Locate the cell with the specified text and output its (X, Y) center coordinate. 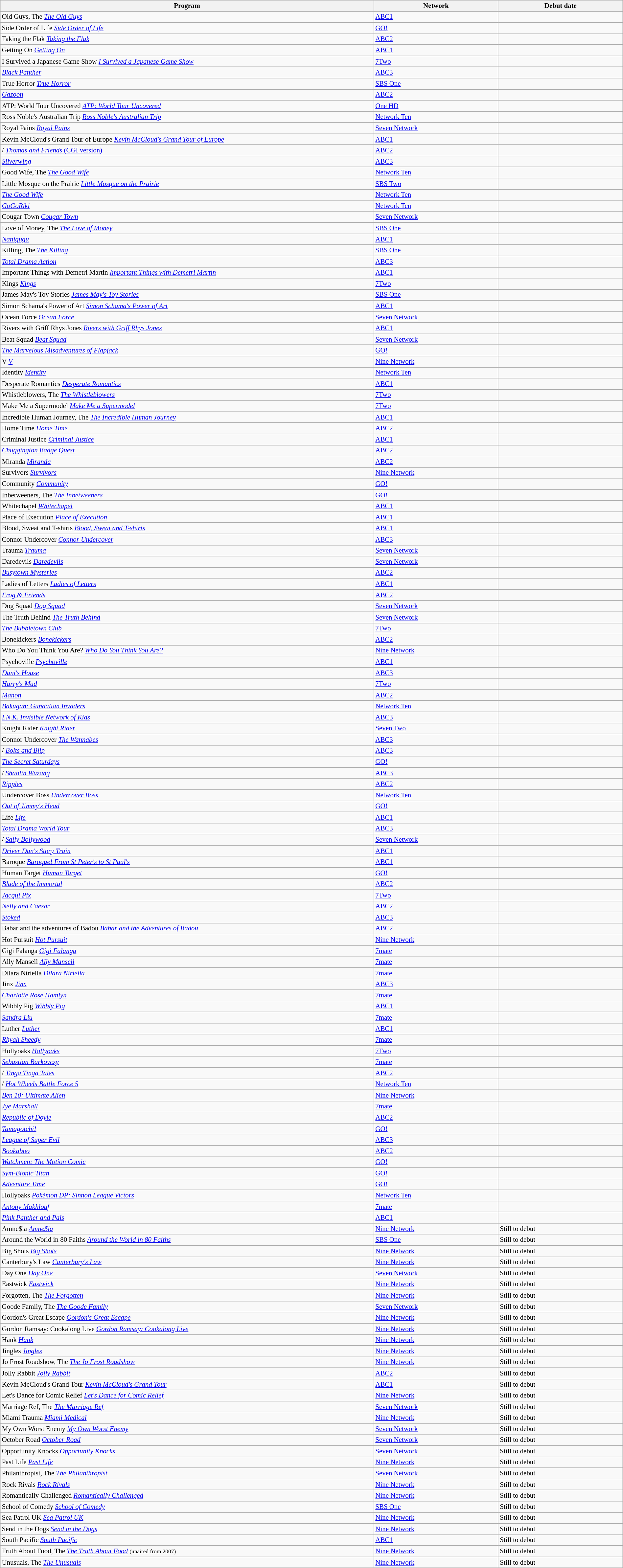
Gordon Ramsay: Cookalong Live Gordon Ramsay: Cookalong Live (187, 1329)
Life Life (187, 817)
Babar and the adventures of Badou Babar and the Adventures of Badou (187, 929)
Network (436, 6)
Criminal Justice Criminal Justice (187, 440)
Total Drama Action (187, 261)
Jacqui Pix (187, 895)
I Survived a Japanese Game Show I Survived a Japanese Game Show (187, 61)
Whistleblowers, The The Whistleblowers (187, 395)
Canterbury's Law Canterbury's Law (187, 1262)
The Marvelous Misadventures of Flapjack (187, 351)
Tamagotchi! (187, 1129)
Jolly Rabbit Jolly Rabbit (187, 1373)
Nanigugu (187, 239)
Bookaboo (187, 1151)
South Pacific South Pacific (187, 1540)
Who Do You Think You Are? Who Do You Think You Are? (187, 651)
School of Comedy School of Comedy (187, 1507)
Day One Day One (187, 1273)
Trauma Trauma (187, 551)
Eastwick Eastwick (187, 1284)
True Horror True Horror (187, 84)
Chuggington Badge Quest (187, 450)
V V (187, 362)
Knight Rider Knight Rider (187, 728)
Human Target Human Target (187, 873)
Out of Jimmy's Head (187, 806)
Killing, The The Killing (187, 250)
Sym-Bionic Titan (187, 1173)
Ben 10: Ultimate Alien (187, 1095)
Philanthropist, The The Philanthropist (187, 1473)
Kevin McCloud's Grand Tour Kevin McCloud's Grand Tour (187, 1384)
Miami Trauma Miami Medical (187, 1418)
Important Things with Demetri Martin Important Things with Demetri Martin (187, 273)
Total Drama World Tour (187, 829)
Hank Hank (187, 1340)
Simon Schama's Power of Art Simon Schama's Power of Art (187, 306)
Undercover Boss Undercover Boss (187, 795)
Place of Execution Place of Execution (187, 517)
Beat Squad Beat Squad (187, 339)
Miranda Miranda (187, 462)
Psychoville Psychoville (187, 662)
Frog & Friends (187, 595)
Debut date (561, 6)
I.N.K. Invisible Network of Kids (187, 717)
Ally Mansell Ally Mansell (187, 962)
Inbetweeners, The The Inbetweeners (187, 495)
Rhyah Sheedy (187, 1040)
Goode Family, The The Goode Family (187, 1307)
Ocean Force Ocean Force (187, 317)
Getting On Getting On (187, 50)
Rivers with Griff Rhys Jones Rivers with Griff Rhys Jones (187, 328)
Seven Two (436, 728)
Community Community (187, 484)
/ Thomas and Friends (CGI version) (187, 150)
Sandra Liu (187, 1017)
Nelly and Caesar (187, 906)
Good Wife, The The Good Wife (187, 172)
Jinx Jinx (187, 984)
Ladies of Letters Ladies of Letters (187, 584)
Marriage Ref, The The Marriage Ref (187, 1407)
/ Tinga Tinga Tales (187, 1073)
Gigi Falanga Gigi Falanga (187, 951)
Cougar Town Cougar Town (187, 217)
The Good Wife (187, 195)
Driver Dan's Story Train (187, 851)
SBS Two (436, 184)
Survivors Survivors (187, 473)
Truth About Food, The The Truth About Food (unaired from 2007) (187, 1551)
Make Me a Supermodel Make Me a Supermodel (187, 406)
Busytown Mysteries (187, 573)
Taking the Flak Taking the Flak (187, 39)
Stoked (187, 918)
Side Order of Life Side Order of Life (187, 28)
ATP: World Tour Uncovered ATP: World Tour Uncovered (187, 106)
James May's Toy Stories James May's Toy Stories (187, 295)
Baroque Baroque! From St Peter's to St Paul's (187, 862)
Dani's House (187, 673)
Opportunity Knocks Opportunity Knocks (187, 1451)
Ripples (187, 784)
/ Sally Bollywood (187, 840)
Unusuals, The The Unusuals (187, 1562)
Home Time Home Time (187, 428)
Identity Identity (187, 373)
/ Bolts and Blip (187, 751)
Jye Marshall (187, 1106)
Amne$ia Amne$ia (187, 1229)
One HD (436, 106)
Gordon's Great Escape Gordon's Great Escape (187, 1318)
Watchmen: The Motion Comic (187, 1162)
Romantically Challenged Romantically Challenged (187, 1496)
Black Panther (187, 73)
Blood, Sweat and T-shirts Blood, Sweat and T-shirts (187, 528)
Let's Dance for Comic Relief Let's Dance for Comic Relief (187, 1396)
The Bubbletown Club (187, 628)
Sebastian Barkovczy (187, 1062)
Adventure Time (187, 1184)
Charlotte Rose Hamlyn (187, 995)
Republic of Doyle (187, 1118)
Blade of the Immortal (187, 884)
Program (187, 6)
Old Guys, The The Old Guys (187, 17)
October Road October Road (187, 1440)
The Secret Saturdays (187, 762)
Harry's Mad (187, 684)
Manon (187, 695)
Hollyoaks Hollyoaks (187, 1051)
Wibbly Pig Wibbly Pig (187, 1007)
The Truth Behind The Truth Behind (187, 617)
Desperate Romantics Desperate Romantics (187, 384)
Bonekickers Bonekickers (187, 640)
Dog Squad Dog Squad (187, 606)
Gazoon (187, 95)
Hot Pursuit Hot Pursuit (187, 940)
Kevin McCloud's Grand Tour of Europe Kevin McCloud's Grand Tour of Europe (187, 139)
Past Life Past Life (187, 1462)
Ross Noble's Australian Trip Ross Noble's Australian Trip (187, 117)
Whitechapel Whitechapel (187, 506)
Daredevils Daredevils (187, 562)
Dilara Niriella Dilara Niriella (187, 973)
League of Super Evil (187, 1140)
Bakugan: Gundalian Invaders (187, 706)
Rock Rivals Rock Rivals (187, 1485)
Luther Luther (187, 1029)
Kings Kings (187, 284)
Antony Makhlouf (187, 1207)
/ Hot Wheels Battle Force 5 (187, 1084)
Hollyoaks Pokémon DP: Sinnoh League Victors (187, 1195)
Pink Panther and Pals (187, 1218)
Connor Undercover The Wannabes (187, 739)
Around the World in 80 Faiths Around the World in 80 Faiths (187, 1240)
Forgotten, The The Forgotten (187, 1296)
Send in the Dogs Send in the Dogs (187, 1529)
Jingles Jingles (187, 1351)
Jo Frost Roadshow, The The Jo Frost Roadshow (187, 1362)
Incredible Human Journey, The The Incredible Human Journey (187, 417)
Sea Patrol UK Sea Patrol UK (187, 1518)
My Own Worst Enemy My Own Worst Enemy (187, 1429)
Love of Money, The The Love of Money (187, 228)
Connor Undercover Connor Undercover (187, 539)
Silverwing (187, 161)
Little Mosque on the Prairie Little Mosque on the Prairie (187, 184)
GoGoRiki (187, 206)
Royal Pains Royal Pains (187, 128)
Big Shots Big Shots (187, 1251)
/ Shaolin Wuzang (187, 773)
